Provide the [X, Y] coordinate of the cell's center where the given text is located.  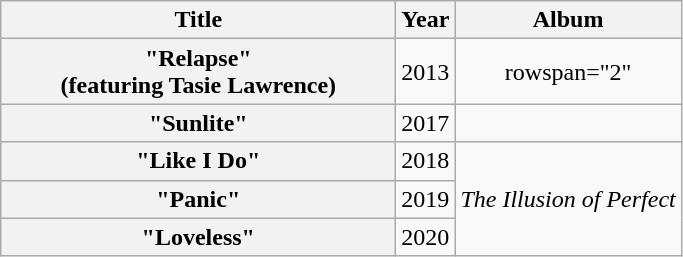
"Relapse"(featuring Tasie Lawrence) [198, 72]
"Like I Do" [198, 161]
The Illusion of Perfect [568, 199]
"Sunlite" [198, 123]
Title [198, 20]
rowspan="2" [568, 72]
2018 [426, 161]
Album [568, 20]
2020 [426, 237]
"Panic" [198, 199]
"Loveless" [198, 237]
2019 [426, 199]
Year [426, 20]
2013 [426, 72]
2017 [426, 123]
